Return the [x, y] coordinate for the center point of the cell that contains the specified text.  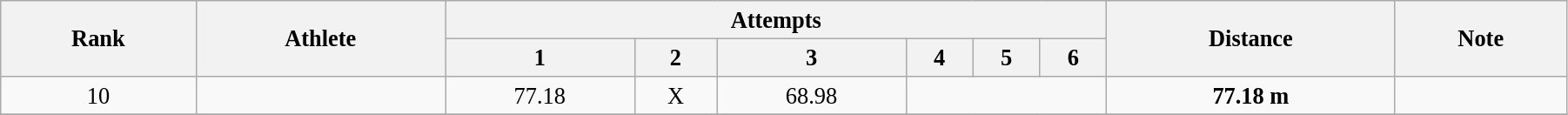
Distance [1251, 38]
Attempts [776, 19]
X [675, 95]
Rank [98, 38]
77.18 m [1251, 95]
5 [1006, 57]
1 [539, 57]
2 [675, 57]
4 [940, 57]
6 [1074, 57]
Athlete [320, 38]
77.18 [539, 95]
Note [1481, 38]
3 [811, 57]
10 [98, 95]
68.98 [811, 95]
